Scan for the cell matching the given text and deliver its (X, Y) coordinate at center. 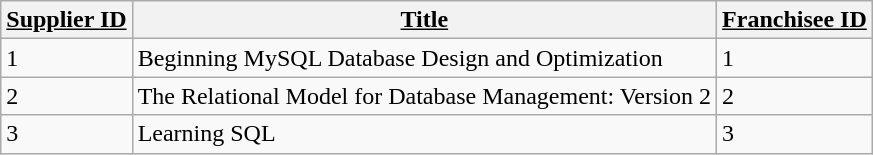
Franchisee ID (795, 20)
Supplier ID (66, 20)
Learning SQL (424, 134)
The Relational Model for Database Management: Version 2 (424, 96)
Beginning MySQL Database Design and Optimization (424, 58)
Title (424, 20)
